Pinpoint the cell where the given text exists, returning its [X, Y] midpoint coordinate. 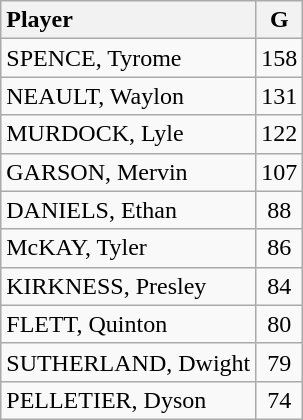
84 [280, 286]
107 [280, 172]
122 [280, 134]
McKAY, Tyler [128, 248]
FLETT, Quinton [128, 324]
PELLETIER, Dyson [128, 400]
79 [280, 362]
SUTHERLAND, Dwight [128, 362]
131 [280, 96]
NEAULT, Waylon [128, 96]
MURDOCK, Lyle [128, 134]
80 [280, 324]
158 [280, 58]
G [280, 20]
74 [280, 400]
88 [280, 210]
GARSON, Mervin [128, 172]
86 [280, 248]
KIRKNESS, Presley [128, 286]
Player [128, 20]
SPENCE, Tyrome [128, 58]
DANIELS, Ethan [128, 210]
